Detect which cell encompasses the target text, then output its (x, y) center coordinate. 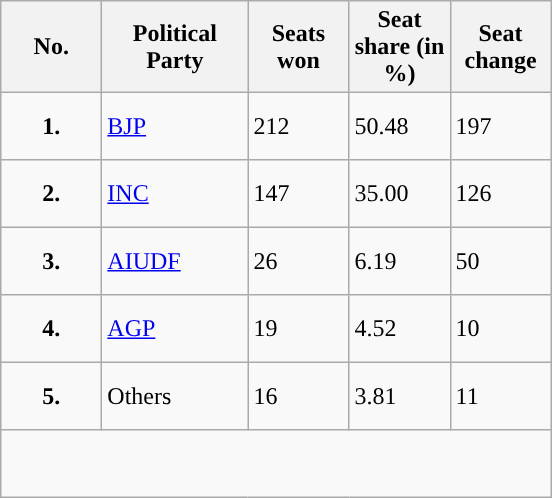
AGP (175, 329)
Political Party (175, 47)
19 (298, 329)
6.19 (400, 262)
AIUDF (175, 262)
5. (52, 397)
35.00 (400, 194)
26 (298, 262)
50 (500, 262)
4. (52, 329)
Seat change (500, 47)
Seat share (in %) (400, 47)
197 (500, 127)
212 (298, 127)
No. (52, 47)
Others (175, 397)
4.52 (400, 329)
1. (52, 127)
147 (298, 194)
11 (500, 397)
INC (175, 194)
10 (500, 329)
BJP (175, 127)
3.81 (400, 397)
3. (52, 262)
126 (500, 194)
16 (298, 397)
2. (52, 194)
Seats won (298, 47)
50.48 (400, 127)
